Output the (X, Y) coordinate of the center of the cell containing the given text.  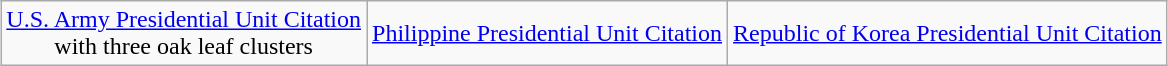
Republic of Korea Presidential Unit Citation (948, 34)
U.S. Army Presidential Unit Citationwith three oak leaf clusters (184, 34)
Philippine Presidential Unit Citation (546, 34)
